Find where the given text appears and provide that cell's center as [X, Y] coordinate. 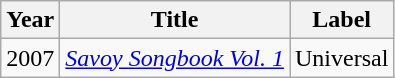
2007 [30, 58]
Universal [342, 58]
Savoy Songbook Vol. 1 [175, 58]
Label [342, 20]
Title [175, 20]
Year [30, 20]
